Extract the [x, y] coordinate from the center of the cell holding the provided text.  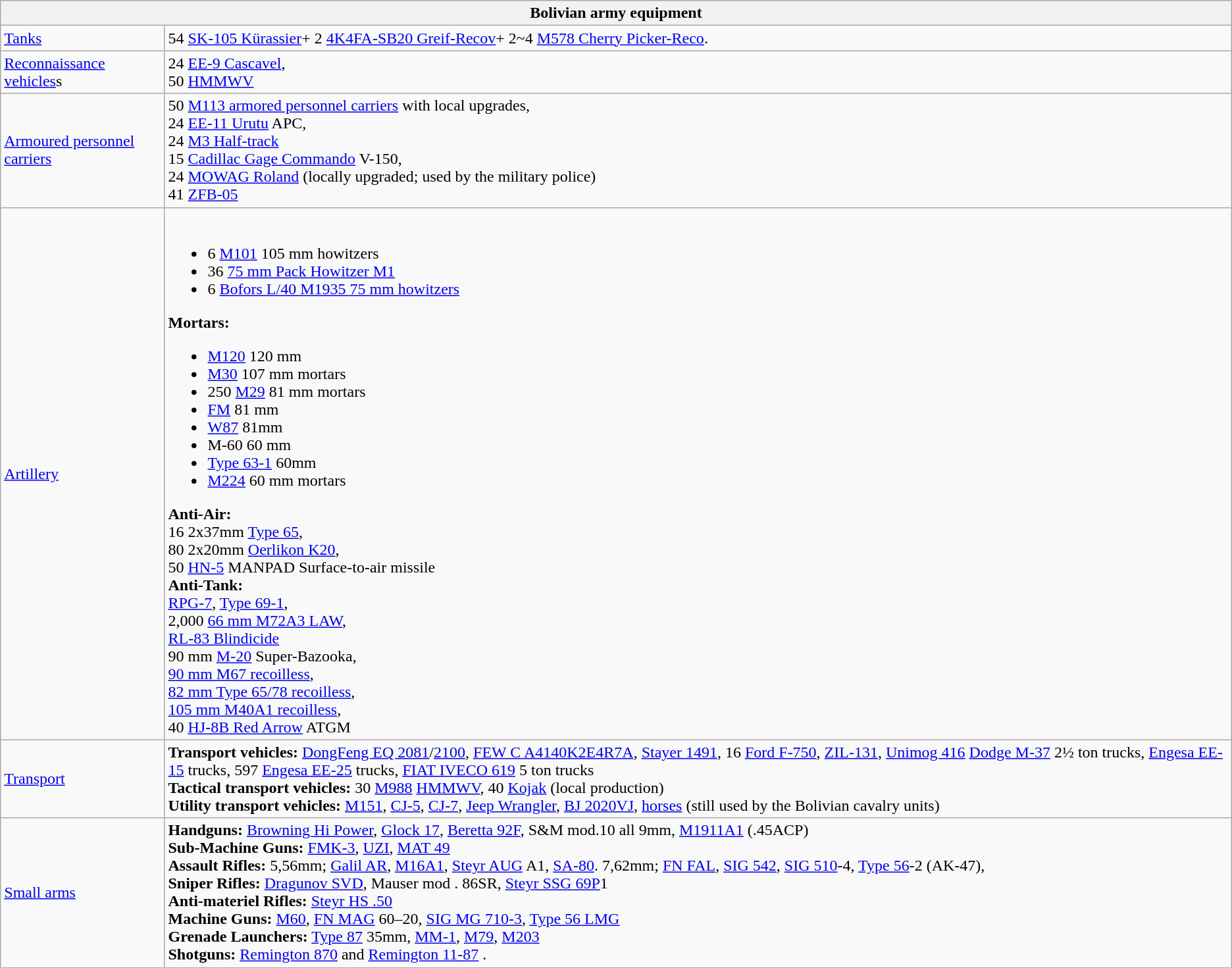
Bolivian army equipment [616, 13]
Artillery [83, 474]
Reconnaissance vehicless [83, 72]
54 SK-105 Kürassier+ 2 4K4FA-SB20 Greif-Recov+ 2~4 M578 Cherry Picker-Reco. [698, 38]
Tanks [83, 38]
Small arms [83, 892]
Armoured personnel carriers [83, 150]
24 EE-9 Cascavel,50 HMMWV [698, 72]
Transport [83, 779]
